Return the [x, y] coordinate for the center point of the cell that contains the specified text.  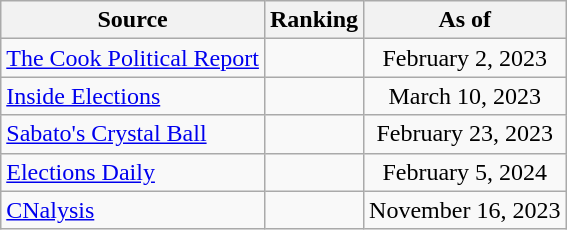
The Cook Political Report [133, 58]
Ranking [314, 20]
February 5, 2024 [465, 172]
Source [133, 20]
As of [465, 20]
Elections Daily [133, 172]
Inside Elections [133, 96]
March 10, 2023 [465, 96]
February 23, 2023 [465, 134]
CNalysis [133, 210]
Sabato's Crystal Ball [133, 134]
February 2, 2023 [465, 58]
November 16, 2023 [465, 210]
